Search for the cell housing the specified text and yield its (x, y) center coordinate. 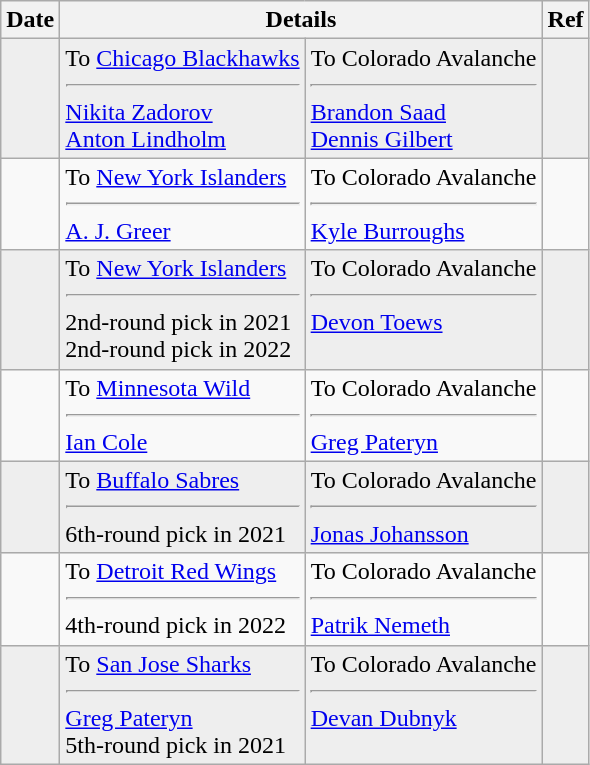
To Colorado AvalancheGreg Pateryn (424, 415)
To San Jose SharksGreg Pateryn5th-round pick in 2021 (182, 704)
To Minnesota WildIan Cole (182, 415)
To Colorado AvalancheDevon Toews (424, 310)
To Chicago BlackhawksNikita ZadorovAnton Lindholm (182, 98)
To Detroit Red Wings4th-round pick in 2022 (182, 599)
To Colorado AvalancheKyle Burroughs (424, 204)
Date (30, 20)
To Colorado AvalancheJonas Johansson (424, 507)
To Colorado AvalancheBrandon SaadDennis Gilbert (424, 98)
Details (301, 20)
To New York IslandersA. J. Greer (182, 204)
To New York Islanders2nd-round pick in 20212nd-round pick in 2022 (182, 310)
To Colorado AvalanchePatrik Nemeth (424, 599)
To Colorado AvalancheDevan Dubnyk (424, 704)
Ref (566, 20)
To Buffalo Sabres6th-round pick in 2021 (182, 507)
